Provide the (X, Y) coordinate of the cell's center where the given text is located.  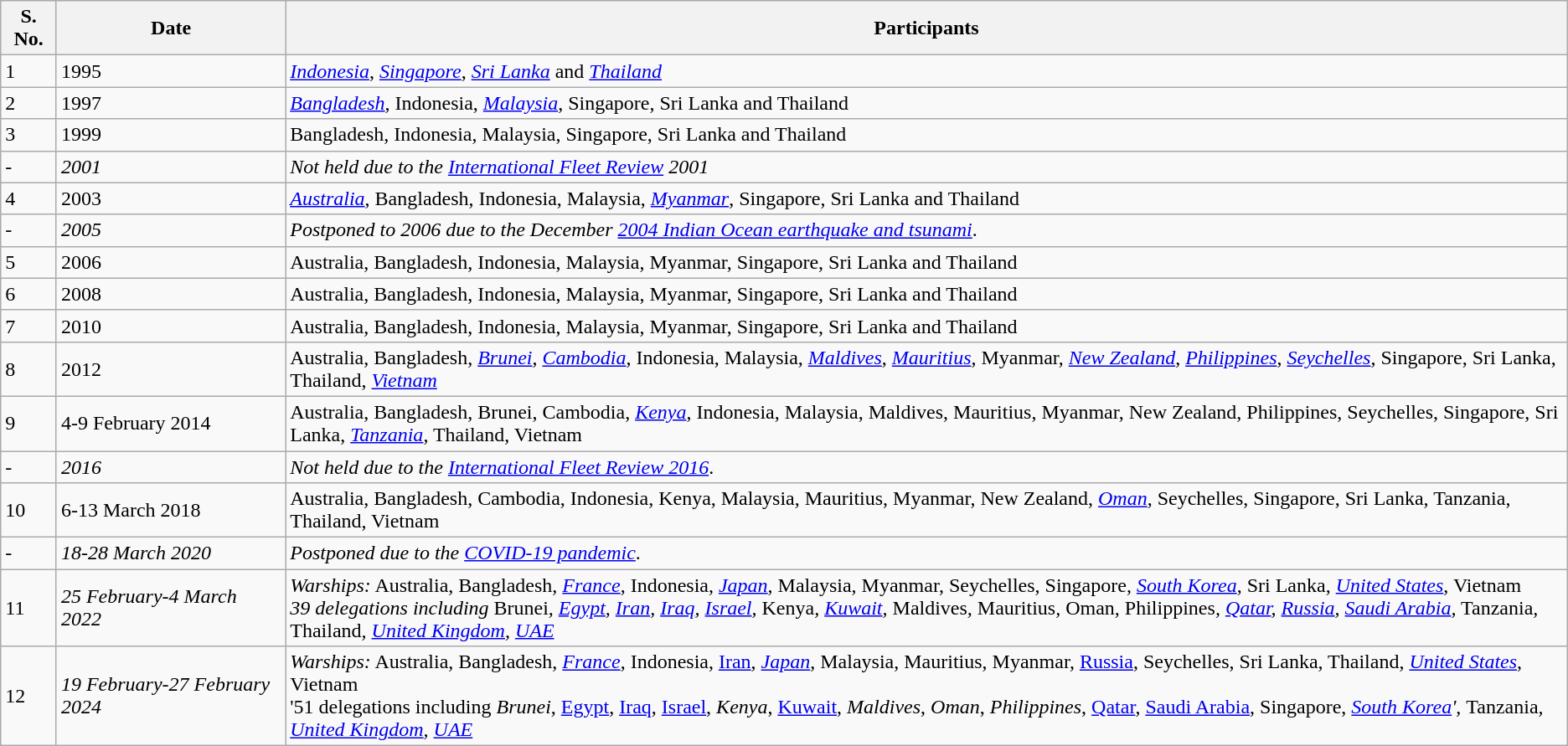
4 (28, 198)
1999 (171, 135)
2016 (171, 466)
2010 (171, 326)
2 (28, 103)
Postponed to 2006 due to the December 2004 Indian Ocean earthquake and tsunami. (926, 230)
2012 (171, 368)
Indonesia, Singapore, Sri Lanka and Thailand (926, 71)
5 (28, 262)
4-9 February 2014 (171, 424)
Not held due to the International Fleet Review 2001 (926, 167)
S. No. (28, 28)
Not held due to the International Fleet Review 2016. (926, 466)
2005 (171, 230)
9 (28, 424)
Postponed due to the COVID-19 pandemic. (926, 553)
2006 (171, 262)
1997 (171, 103)
2008 (171, 294)
11 (28, 608)
10 (28, 511)
1 (28, 71)
12 (28, 697)
7 (28, 326)
2001 (171, 167)
18-28 March 2020 (171, 553)
1995 (171, 71)
25 February-4 March 2022 (171, 608)
6-13 March 2018 (171, 511)
6 (28, 294)
3 (28, 135)
8 (28, 368)
Date (171, 28)
2003 (171, 198)
19 February-27 February 2024 (171, 697)
Participants (926, 28)
